Capture the cell that displays the provided text and extract its (X, Y) central coordinate. 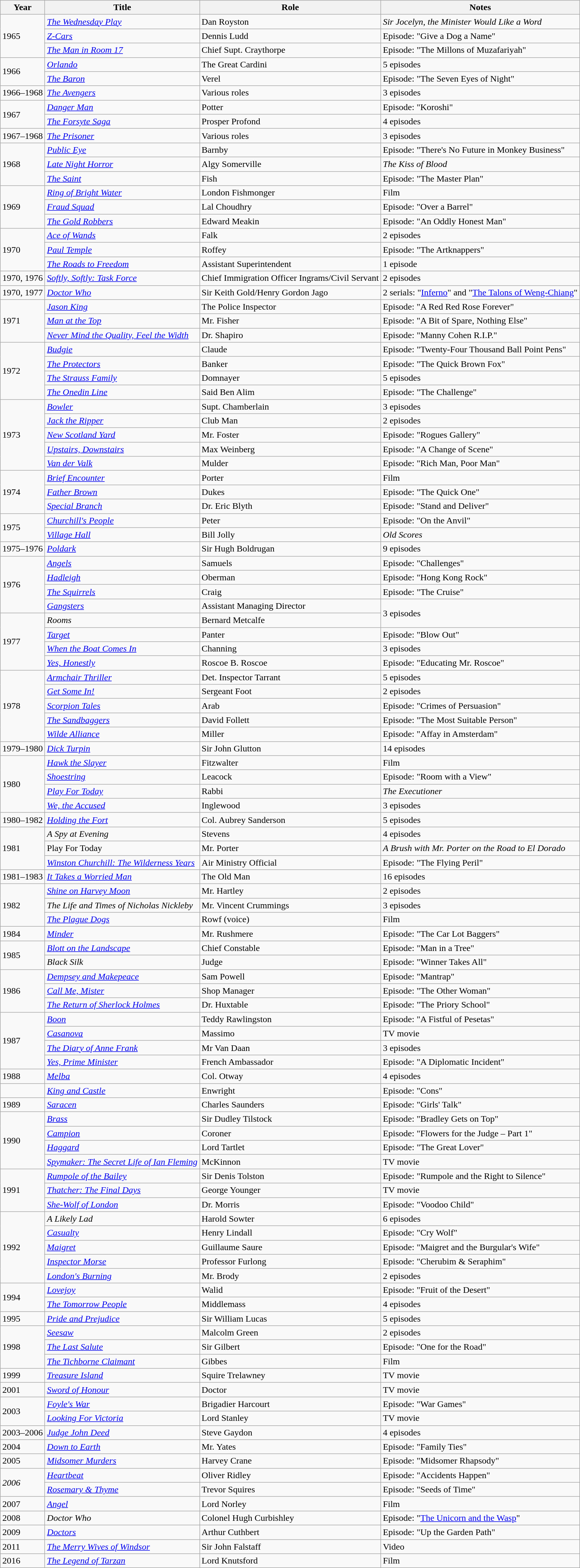
Charles Saunders (290, 1105)
Orlando (122, 64)
Year (22, 7)
Pride and Prejudice (122, 1318)
She-Wolf of London (122, 1204)
Chief Supt. Craythorpe (290, 50)
The Avengers (122, 93)
1970, 1976 (22, 278)
Fitzwalter (290, 763)
Episode: "A Change of Scene" (480, 449)
1973 (22, 435)
Jason King (122, 307)
A Brush with Mr. Porter on the Road to El Dorado (480, 848)
Episode: "Cry Wolf" (480, 1233)
Col. Otway (290, 1076)
Sir John Glutton (290, 748)
Harvey Crane (290, 1461)
Episode: "A Fistful of Pesetas" (480, 1019)
Episode: "On the Anvil" (480, 520)
1981–1983 (22, 877)
Old Scores (480, 535)
Banker (290, 364)
The Wednesday Play (122, 22)
Episode: "Challenges" (480, 563)
Episode: "One for the Road" (480, 1347)
2005 (22, 1461)
Brief Encounter (122, 478)
Z-Cars (122, 36)
Notes (480, 7)
Spymaker: The Secret Life of Ian Fleming (122, 1162)
Mr. Hartley (290, 891)
Blott on the Landscape (122, 948)
Brigadier Harcourt (290, 1404)
Lovejoy (122, 1290)
Trevor Squires (290, 1489)
1978 (22, 706)
Episode: "Accidents Happen" (480, 1475)
Lal Choudhry (290, 207)
The Tichborne Claimant (122, 1361)
Churchill's People (122, 520)
1992 (22, 1247)
Episode: "There's No Future in Monkey Business" (480, 150)
6 episodes (480, 1219)
1987 (22, 1040)
Episode: "Flowers for the Judge – Part 1" (480, 1133)
1988 (22, 1076)
Club Man (290, 421)
Role (290, 7)
Episode: "A Diplomatic Incident" (480, 1062)
Scorpion Tales (122, 706)
Episode: "Room with a View" (480, 777)
Mr Van Daan (290, 1048)
Coroner (290, 1133)
Sir Keith Gold/Henry Gordon Jago (290, 292)
Episode: "Crimes of Persuasion" (480, 706)
The Protectors (122, 364)
1974 (22, 492)
Algy Somerville (290, 164)
1986 (22, 991)
Arthur Cuthbert (290, 1532)
Episode: "A Red Red Rose Forever" (480, 307)
Black Silk (122, 962)
Yes, Prime Minister (122, 1062)
Danger Man (122, 107)
Steve Gaydon (290, 1432)
1965 (22, 36)
Paul Temple (122, 250)
Campion (122, 1133)
Mr. Brody (290, 1276)
Episode: "Over a Barrel" (480, 207)
Saracen (122, 1105)
Sword of Honour (122, 1390)
Mulder (290, 464)
1967–1968 (22, 136)
1980–1982 (22, 820)
A Spy at Evening (122, 834)
When the Boat Comes In (122, 649)
Minder (122, 934)
2016 (22, 1561)
1990 (22, 1140)
Brass (122, 1119)
Bill Jolly (290, 535)
Episode: "Mantrap" (480, 976)
Melba (122, 1076)
1968 (22, 164)
Episode: "Manny Cohen R.I.P." (480, 335)
The Plague Dogs (122, 920)
Dr. Morris (290, 1204)
Supt. Chamberlain (290, 406)
1979–1980 (22, 748)
Miller (290, 734)
Doctors (122, 1532)
Episode: "The Car Lot Baggers" (480, 934)
Channing (290, 649)
David Follett (290, 720)
Max Weinberg (290, 449)
1967 (22, 114)
Det. Inspector Tarrant (290, 677)
Gibbes (290, 1361)
Shoestring (122, 777)
Episode: "Twenty-Four Thousand Ball Point Pens" (480, 349)
Air Ministry Official (290, 862)
The Legend of Tarzan (122, 1561)
Man at the Top (122, 321)
Episode: "The Master Plan" (480, 179)
Peter (290, 520)
1971 (22, 321)
Episode: "Blow Out" (480, 635)
Get Some In! (122, 692)
Bowler (122, 406)
Late Night Horror (122, 164)
Episode: "The Challenge" (480, 392)
1995 (22, 1318)
Shine on Harvey Moon (122, 891)
2007 (22, 1504)
Episode: "The Unicorn and the Wasp" (480, 1518)
Episode: "Bradley Gets on Top" (480, 1119)
Episode: "Family Ties" (480, 1447)
Verel (290, 79)
Episode: "The Flying Peril" (480, 862)
Budgie (122, 349)
Inspector Morse (122, 1261)
Sir William Lucas (290, 1318)
Episode: "Fruit of the Desert" (480, 1290)
Episode: "Seeds of Time" (480, 1489)
Angel (122, 1504)
Teddy Rawlingston (290, 1019)
The Gold Robbers (122, 221)
1994 (22, 1297)
Episode: "Voodoo Child" (480, 1204)
New Scotland Yard (122, 435)
Sir Gilbert (290, 1347)
It Takes a Worried Man (122, 877)
The Return of Sherlock Holmes (122, 1005)
Ring of Bright Water (122, 193)
The Man in Room 17 (122, 50)
1975–1976 (22, 549)
Edward Meakin (290, 221)
1 episode (480, 264)
Professor Furlong (290, 1261)
Falk (290, 235)
Down to Earth (122, 1447)
Dennis Ludd (290, 36)
2004 (22, 1447)
1980 (22, 784)
1982 (22, 905)
Leacock (290, 777)
London's Burning (122, 1276)
Treasure Island (122, 1376)
Wilde Alliance (122, 734)
2003–2006 (22, 1432)
Mr. Porter (290, 848)
1998 (22, 1347)
Call Me, Mister (122, 991)
Episode: "Man in a Tree" (480, 948)
Episode: "Cons" (480, 1091)
Angels (122, 563)
Dr. Shapiro (290, 335)
Chief Immigration Officer Ingrams/Civil Servant (290, 278)
Thatcher: The Final Days (122, 1190)
Dan Royston (290, 22)
Sergeant Foot (290, 692)
The Onedin Line (122, 392)
Episode: "The Quick One" (480, 492)
Lord Tartlet (290, 1148)
Mr. Fisher (290, 321)
1991 (22, 1190)
Episode: "War Games" (480, 1404)
Oliver Ridley (290, 1475)
Episode: "Girls' Talk" (480, 1105)
London Fishmonger (290, 193)
Bernard Metcalfe (290, 620)
Sir Dudley Tilstock (290, 1119)
The Strauss Family (122, 378)
16 episodes (480, 877)
Lord Norley (290, 1504)
Episode: "A Bit of Spare, Nothing Else" (480, 321)
Boon (122, 1019)
French Ambassador (290, 1062)
2001 (22, 1390)
Poldark (122, 549)
1972 (22, 371)
Haggard (122, 1148)
Said Ben Alim (290, 392)
Episode: "Rumpole and the Right to Silence" (480, 1176)
Enwright (290, 1091)
Mr. Rushmere (290, 934)
Episode: "The Most Suitable Person" (480, 720)
Sir Jocelyn, the Minister Would Like a Word (480, 22)
Foyle's War (122, 1404)
1989 (22, 1105)
Episode: "The Artknappers" (480, 250)
Sir Denis Tolston (290, 1176)
Mr. Foster (290, 435)
2 serials: "Inferno" and "The Talons of Weng-Chiang" (480, 292)
Armchair Thriller (122, 677)
Dukes (290, 492)
2006 (22, 1482)
The Police Inspector (290, 307)
Dr. Huxtable (290, 1005)
Shop Manager (290, 991)
Sir Hugh Boldrugan (290, 549)
Potter (290, 107)
Target (122, 635)
We, the Accused (122, 805)
The Sandbaggers (122, 720)
Episode: "Hong Kong Rock" (480, 577)
Oberman (290, 577)
Holding the Fort (122, 820)
The Diary of Anne Frank (122, 1048)
Sir John Falstaff (290, 1547)
Rowf (voice) (290, 920)
McKinnon (290, 1162)
Sam Powell (290, 976)
2003 (22, 1411)
Walid (290, 1290)
1966 (22, 72)
Lord Knutsford (290, 1561)
A Likely Lad (122, 1219)
The Great Cardini (290, 64)
King and Castle (122, 1091)
Chief Constable (290, 948)
Episode: "Rogues Gallery" (480, 435)
Squire Trelawney (290, 1376)
Episode: "Educating Mr. Roscoe" (480, 663)
The Executioner (480, 791)
Barnby (290, 150)
Episode: "The Cruise" (480, 592)
Softly, Softly: Task Force (122, 278)
Henry Lindall (290, 1233)
Gangsters (122, 606)
Never Mind the Quality, Feel the Width (122, 335)
1975 (22, 528)
Inglewood (290, 805)
The Tomorrow People (122, 1304)
1976 (22, 584)
Upstairs, Downstairs (122, 449)
Episode: "The Quick Brown Fox" (480, 364)
The Roads to Freedom (122, 264)
Fish (290, 179)
Harold Sowter (290, 1219)
2009 (22, 1532)
1966–1968 (22, 93)
Title (122, 7)
1981 (22, 848)
Episode: "The Priory School" (480, 1005)
Prosper Profond (290, 121)
Middlemass (290, 1304)
Porter (290, 478)
Episode: "The Other Woman" (480, 991)
Dempsey and Makepeace (122, 976)
Casualty (122, 1233)
Rabbi (290, 791)
Ace of Wands (122, 235)
The Squirrels (122, 592)
Public Eye (122, 150)
Midsomer Murders (122, 1461)
Episode: "Maigret and the Burgular's Wife" (480, 1247)
Roscoe B. Roscoe (290, 663)
Domnayer (290, 378)
1969 (22, 207)
The Old Man (290, 877)
Casanova (122, 1033)
Dr. Eric Blyth (290, 506)
Episode: "The Seven Eyes of Night" (480, 79)
Claude (290, 349)
The Prisoner (122, 136)
Mr. Yates (290, 1447)
Yes, Honestly (122, 663)
Rumpole of the Bailey (122, 1176)
2011 (22, 1547)
Episode: "The Great Lover" (480, 1148)
Lord Stanley (290, 1418)
Malcolm Green (290, 1333)
Rosemary & Thyme (122, 1489)
1970, 1977 (22, 292)
Colonel Hugh Curbishley (290, 1518)
Craig (290, 592)
Dick Turpin (122, 748)
Stevens (290, 834)
Assistant Managing Director (290, 606)
Assistant Superintendent (290, 264)
Guillaume Saure (290, 1247)
Episode: "An Oddly Honest Man" (480, 221)
Panter (290, 635)
1977 (22, 641)
Episode: "Koroshi" (480, 107)
Special Branch (122, 506)
14 episodes (480, 748)
Roffey (290, 250)
Hawk the Slayer (122, 763)
Rooms (122, 620)
Judge (290, 962)
Doctor (290, 1390)
Winston Churchill: The Wilderness Years (122, 862)
Episode: "Winner Takes All" (480, 962)
Episode: "Up the Garden Path" (480, 1532)
Episode: "Stand and Deliver" (480, 506)
The Last Salute (122, 1347)
The Life and Times of Nicholas Nickleby (122, 905)
Heartbeat (122, 1475)
Episode: "Rich Man, Poor Man" (480, 464)
2008 (22, 1518)
Samuels (290, 563)
Arab (290, 706)
Looking For Victoria (122, 1418)
Judge John Deed (122, 1432)
Episode: "Affay in Amsterdam" (480, 734)
The Kiss of Blood (480, 164)
Van der Valk (122, 464)
Mr. Vincent Crummings (290, 905)
Maigret (122, 1247)
Episode: "The Millons of Muzafariyah" (480, 50)
Episode: "Give a Dog a Name" (480, 36)
Seesaw (122, 1333)
1970 (22, 250)
Jack the Ripper (122, 421)
1985 (22, 955)
Father Brown (122, 492)
Col. Aubrey Sanderson (290, 820)
The Forsyte Saga (122, 121)
Hadleigh (122, 577)
Village Hall (122, 535)
Fraud Squad (122, 207)
Episode: "Midsomer Rhapsody" (480, 1461)
Video (480, 1547)
The Merry Wives of Windsor (122, 1547)
Episode: "Cherubim & Seraphim" (480, 1261)
The Saint (122, 179)
George Younger (290, 1190)
The Baron (122, 79)
9 episodes (480, 549)
1999 (22, 1376)
1984 (22, 934)
Massimo (290, 1033)
